Locate the cell with the specified text and output its [x, y] center coordinate. 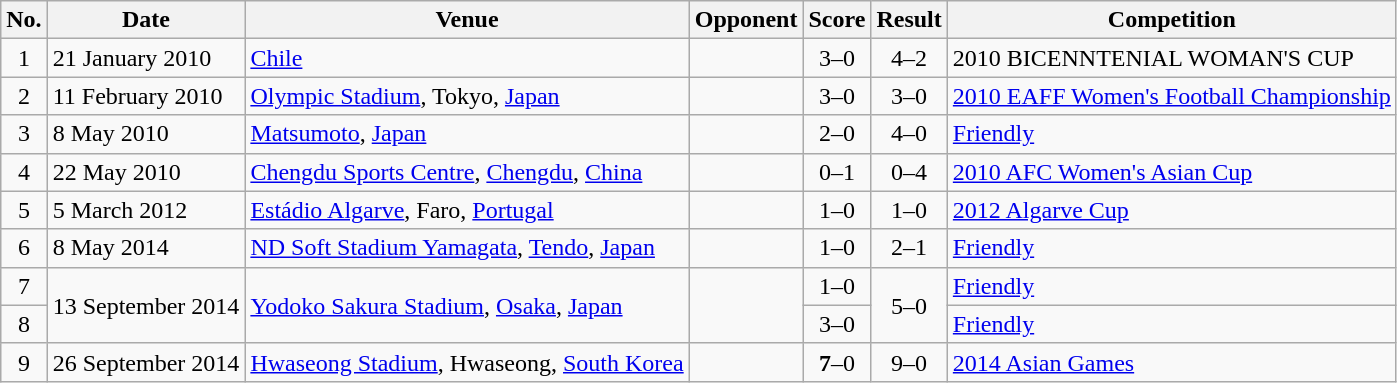
21 January 2010 [146, 58]
Result [909, 20]
5 [24, 210]
Date [146, 20]
5 March 2012 [146, 210]
0–1 [837, 172]
Chengdu Sports Centre, Chengdu, China [467, 172]
2–0 [837, 134]
8 [24, 324]
Chile [467, 58]
6 [24, 248]
7 [24, 286]
ND Soft Stadium Yamagata, Tendo, Japan [467, 248]
26 September 2014 [146, 362]
4–2 [909, 58]
Olympic Stadium, Tokyo, Japan [467, 96]
2010 EAFF Women's Football Championship [1172, 96]
Hwaseong Stadium, Hwaseong, South Korea [467, 362]
2010 BICENNTENIAL WOMAN'S CUP [1172, 58]
8 May 2010 [146, 134]
2 [24, 96]
0–4 [909, 172]
2014 Asian Games [1172, 362]
Matsumoto, Japan [467, 134]
Yodoko Sakura Stadium, Osaka, Japan [467, 305]
3 [24, 134]
4 [24, 172]
4–0 [909, 134]
9–0 [909, 362]
11 February 2010 [146, 96]
2012 Algarve Cup [1172, 210]
Estádio Algarve, Faro, Portugal [467, 210]
No. [24, 20]
22 May 2010 [146, 172]
Score [837, 20]
13 September 2014 [146, 305]
1 [24, 58]
Competition [1172, 20]
5–0 [909, 305]
2010 AFC Women's Asian Cup [1172, 172]
9 [24, 362]
2–1 [909, 248]
8 May 2014 [146, 248]
Opponent [746, 20]
Venue [467, 20]
7–0 [837, 362]
